For the text-containing cell, return its midpoint in [X, Y] coordinate format. 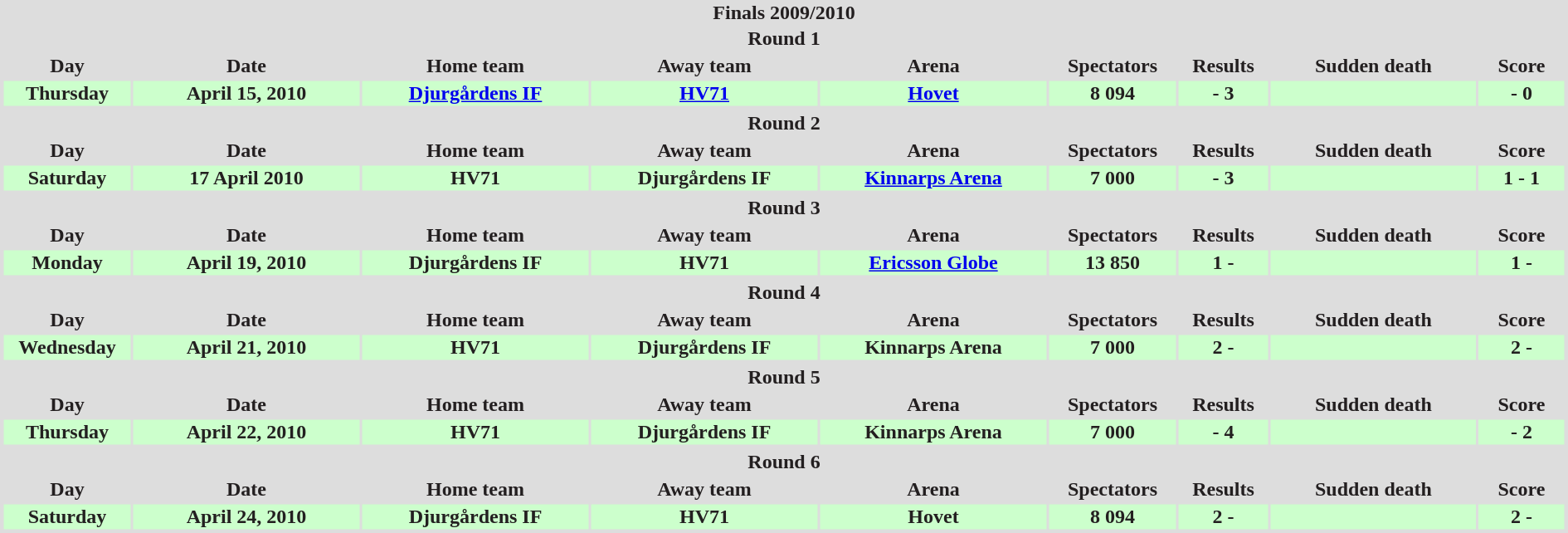
April 21, 2010 [246, 348]
April 19, 2010 [246, 263]
April 24, 2010 [246, 517]
April 22, 2010 [246, 433]
Round 6 [783, 462]
Round 2 [783, 124]
17 April 2010 [246, 178]
Round 5 [783, 378]
Wednesday [66, 348]
Round 1 [783, 39]
- 4 [1223, 433]
- 0 [1522, 94]
1 - 1 [1522, 178]
Monday [66, 263]
- 2 [1522, 433]
Ericsson Globe [933, 263]
Round 3 [783, 208]
13 850 [1112, 263]
April 15, 2010 [246, 94]
Round 4 [783, 293]
